Detect which cell encompasses the target text, then output its [X, Y] center coordinate. 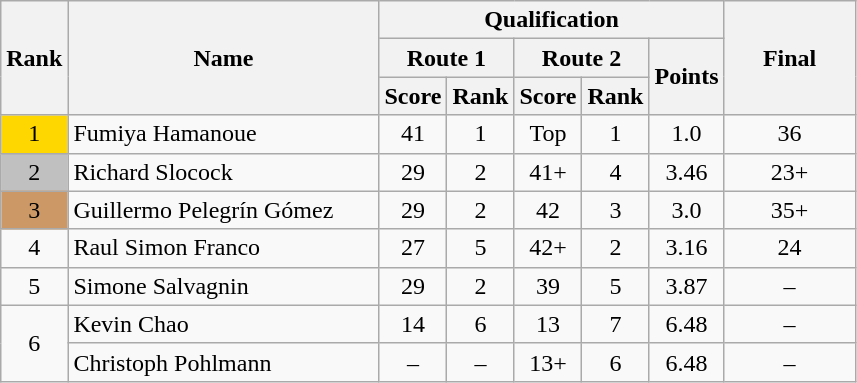
36 [790, 134]
Richard Slocock [224, 172]
41+ [548, 172]
Christoph Pohlmann [224, 362]
13 [548, 324]
Final [790, 58]
Guillermo Pelegrín Gómez [224, 210]
Raul Simon Franco [224, 248]
Points [686, 77]
7 [616, 324]
42 [548, 210]
Route 2 [582, 58]
24 [790, 248]
41 [413, 134]
3.46 [686, 172]
3.16 [686, 248]
Route 1 [446, 58]
Top [548, 134]
13+ [548, 362]
1.0 [686, 134]
23+ [790, 172]
Qualification [552, 20]
35+ [790, 210]
Name [224, 58]
14 [413, 324]
Kevin Chao [224, 324]
39 [548, 286]
3.87 [686, 286]
42+ [548, 248]
Fumiya Hamanoue [224, 134]
3.0 [686, 210]
Simone Salvagnin [224, 286]
27 [413, 248]
